Identify which cell holds the provided text, then report its [X, Y] central coordinate. 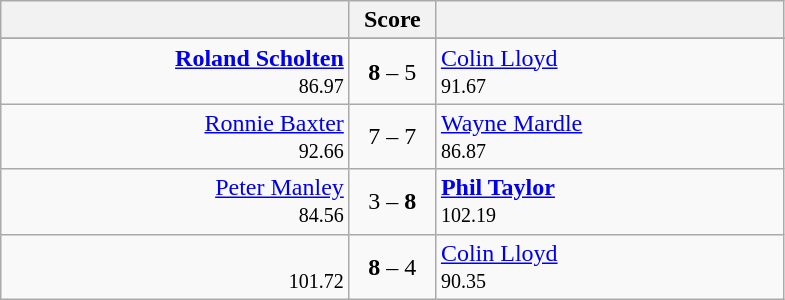
7 – 7 [392, 136]
101.72 [176, 266]
Phil Taylor 102.19 [610, 202]
8 – 5 [392, 72]
3 – 8 [392, 202]
Wayne Mardle 86.87 [610, 136]
Colin Lloyd 90.35 [610, 266]
Roland Scholten 86.97 [176, 72]
Ronnie Baxter 92.66 [176, 136]
8 – 4 [392, 266]
Colin Lloyd 91.67 [610, 72]
Score [392, 20]
Peter Manley 84.56 [176, 202]
